Provide the [X, Y] coordinate of the cell's center where the given text is located.  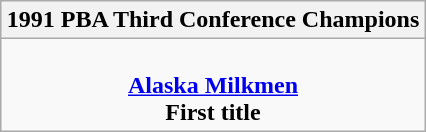
Alaska Milkmen First title [213, 85]
1991 PBA Third Conference Champions [213, 20]
